Determine the (X, Y) coordinate at the center of the cell enclosing the given text.  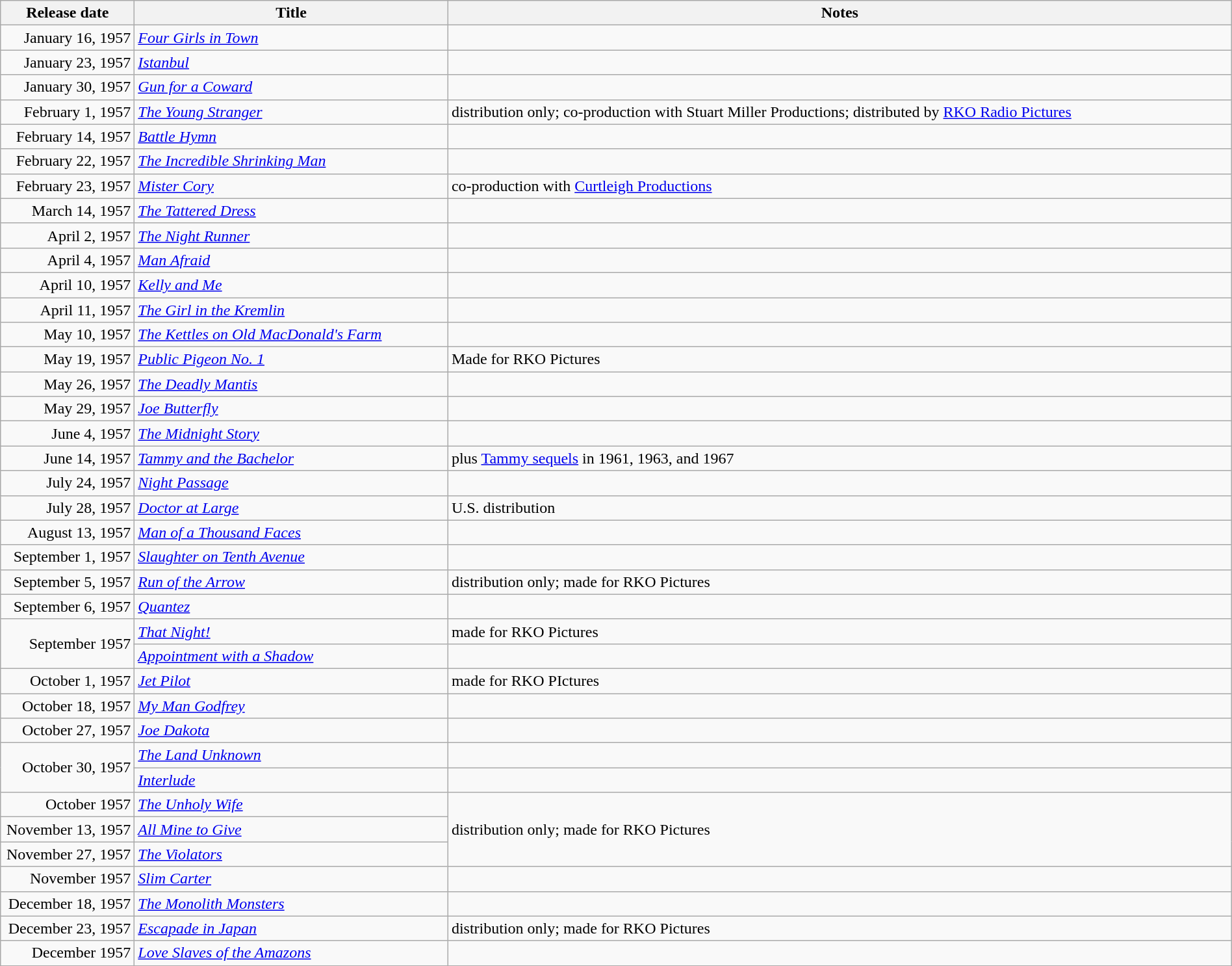
October 30, 1957 (68, 768)
November 13, 1957 (68, 829)
Mister Cory (291, 186)
May 19, 1957 (68, 359)
Doctor at Large (291, 508)
made for RKO PIctures (840, 681)
The Violators (291, 854)
U.S. distribution (840, 508)
February 22, 1957 (68, 161)
Man of a Thousand Faces (291, 532)
October 1, 1957 (68, 681)
Appointment with a Shadow (291, 656)
That Night! (291, 631)
August 13, 1957 (68, 532)
The Kettles on Old MacDonald's Farm (291, 335)
Gun for a Coward (291, 87)
May 29, 1957 (68, 409)
Battle Hymn (291, 137)
Love Slaves of the Amazons (291, 953)
Made for RKO Pictures (840, 359)
Man Afraid (291, 260)
distribution only; co-production with Stuart Miller Productions; distributed by RKO Radio Pictures (840, 112)
March 14, 1957 (68, 211)
December 1957 (68, 953)
The Night Runner (291, 235)
The Monolith Monsters (291, 904)
Joe Dakota (291, 731)
May 26, 1957 (68, 384)
June 4, 1957 (68, 434)
Joe Butterfly (291, 409)
The Girl in the Kremlin (291, 310)
plus Tammy sequels in 1961, 1963, and 1967 (840, 458)
The Tattered Dress (291, 211)
May 10, 1957 (68, 335)
Slim Carter (291, 879)
January 30, 1957 (68, 87)
July 28, 1957 (68, 508)
February 23, 1957 (68, 186)
September 1957 (68, 644)
Jet Pilot (291, 681)
October 27, 1957 (68, 731)
Four Girls in Town (291, 38)
April 11, 1957 (68, 310)
February 1, 1957 (68, 112)
The Young Stranger (291, 112)
October 18, 1957 (68, 705)
Run of the Arrow (291, 582)
September 1, 1957 (68, 557)
Release date (68, 13)
November 1957 (68, 879)
Kelly and Me (291, 285)
The Midnight Story (291, 434)
December 18, 1957 (68, 904)
April 10, 1957 (68, 285)
made for RKO Pictures (840, 631)
All Mine to Give (291, 829)
October 1957 (68, 805)
January 23, 1957 (68, 62)
June 14, 1957 (68, 458)
Night Passage (291, 483)
Title (291, 13)
Tammy and the Bachelor (291, 458)
July 24, 1957 (68, 483)
Interlude (291, 780)
September 6, 1957 (68, 607)
Notes (840, 13)
November 27, 1957 (68, 854)
co-production with Curtleigh Productions (840, 186)
The Unholy Wife (291, 805)
Slaughter on Tenth Avenue (291, 557)
The Deadly Mantis (291, 384)
The Land Unknown (291, 755)
December 23, 1957 (68, 928)
Escapade in Japan (291, 928)
The Incredible Shrinking Man (291, 161)
September 5, 1957 (68, 582)
April 2, 1957 (68, 235)
Quantez (291, 607)
February 14, 1957 (68, 137)
January 16, 1957 (68, 38)
Public Pigeon No. 1 (291, 359)
April 4, 1957 (68, 260)
Istanbul (291, 62)
My Man Godfrey (291, 705)
